Provide the (x, y) coordinate of the cell's center where the given text is located.  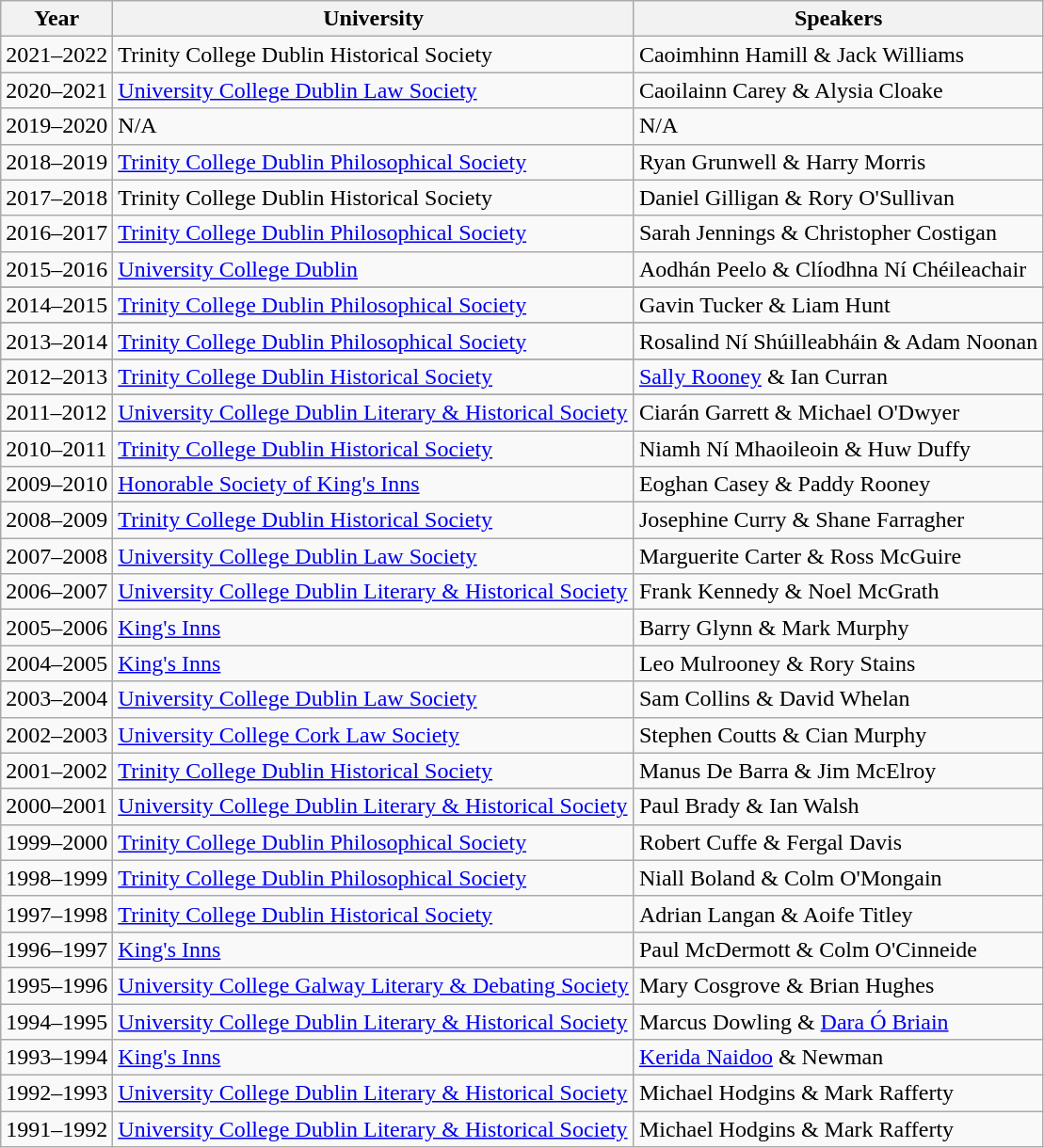
1994–1995 (56, 1021)
2019–2020 (56, 126)
Mary Cosgrove & Brian Hughes (838, 985)
1992–1993 (56, 1093)
Caoimhinn Hamill & Jack Williams (838, 55)
Barry Glynn & Mark Murphy (838, 628)
Sam Collins & David Whelan (838, 699)
2010–2011 (56, 449)
2011–2012 (56, 412)
2021–2022 (56, 55)
Aodhán Peelo & Clíodhna Ní Chéileachair (838, 269)
2002–2003 (56, 735)
2005–2006 (56, 628)
Caoilainn Carey & Alysia Cloake (838, 90)
Sarah Jennings & Christopher Costigan (838, 233)
2004–2005 (56, 663)
Daniel Gilligan & Rory O'Sullivan (838, 198)
2020–2021 (56, 90)
University College Cork Law Society (374, 735)
Robert Cuffe & Fergal Davis (838, 842)
Niamh Ní Mhaoileoin & Huw Duffy (838, 449)
1991–1992 (56, 1129)
University College Galway Literary & Debating Society (374, 985)
Eoghan Casey & Paddy Rooney (838, 485)
2008–2009 (56, 520)
Adrian Langan & Aoife Titley (838, 914)
Year (56, 19)
2006–2007 (56, 592)
2013–2014 (56, 341)
University (374, 19)
Kerida Naidoo & Newman (838, 1058)
Speakers (838, 19)
Leo Mulrooney & Rory Stains (838, 663)
2017–2018 (56, 198)
Gavin Tucker & Liam Hunt (838, 305)
2018–2019 (56, 162)
2012–2013 (56, 376)
2003–2004 (56, 699)
University College Dublin (374, 269)
2001–2002 (56, 771)
2016–2017 (56, 233)
Marguerite Carter & Ross McGuire (838, 556)
Paul McDermott & Colm O'Cinneide (838, 949)
2009–2010 (56, 485)
Paul Brady & Ian Walsh (838, 806)
2015–2016 (56, 269)
2007–2008 (56, 556)
1999–2000 (56, 842)
Stephen Coutts & Cian Murphy (838, 735)
Rosalind Ní Shúilleabháin & Adam Noonan (838, 341)
Sally Rooney & Ian Curran (838, 376)
Frank Kennedy & Noel McGrath (838, 592)
Josephine Curry & Shane Farragher (838, 520)
Honorable Society of King's Inns (374, 485)
Marcus Dowling & Dara Ó Briain (838, 1021)
Niall Boland & Colm O'Mongain (838, 878)
Manus De Barra & Jim McElroy (838, 771)
1993–1994 (56, 1058)
2000–2001 (56, 806)
1997–1998 (56, 914)
1998–1999 (56, 878)
1995–1996 (56, 985)
Ciarán Garrett & Michael O'Dwyer (838, 412)
1996–1997 (56, 949)
2014–2015 (56, 305)
Ryan Grunwell & Harry Morris (838, 162)
